Determine the [X, Y] coordinate at the center of the cell enclosing the given text.  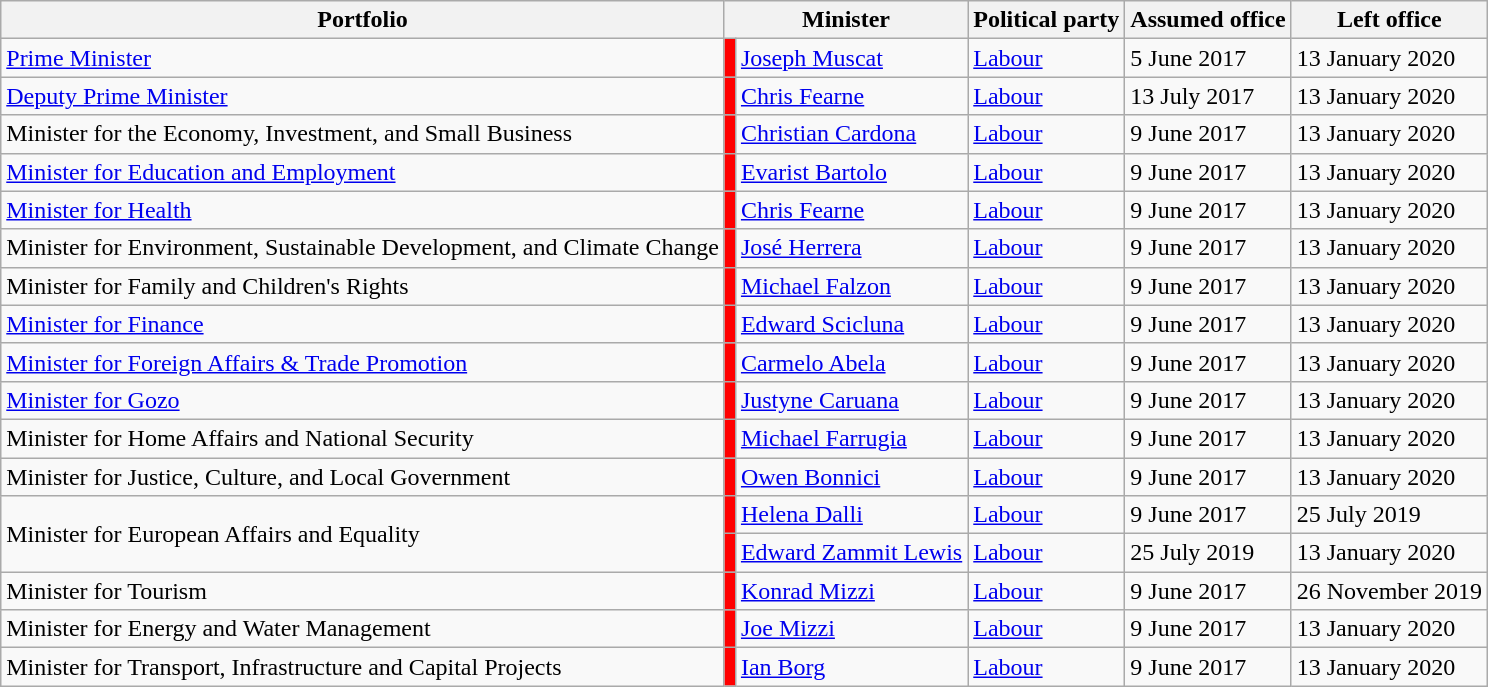
Edward Scicluna [851, 324]
Joe Mizzi [851, 629]
Minister for Home Affairs and National Security [363, 438]
Minister for European Affairs and Equality [363, 534]
Carmelo Abela [851, 362]
Minister for Family and Children's Rights [363, 286]
Justyne Caruana [851, 400]
Minister for Justice, Culture, and Local Government [363, 477]
Joseph Muscat [851, 58]
Minister for Transport, Infrastructure and Capital Projects [363, 667]
Ian Borg [851, 667]
13 July 2017 [1208, 96]
Owen Bonnici [851, 477]
Minister [846, 20]
Minister for Education and Employment [363, 172]
Edward Zammit Lewis [851, 553]
Michael Farrugia [851, 438]
Minister for Health [363, 210]
Minister for Energy and Water Management [363, 629]
5 June 2017 [1208, 58]
Left office [1389, 20]
Minister for Finance [363, 324]
Minister for Tourism [363, 591]
Political party [1046, 20]
Assumed office [1208, 20]
Evarist Bartolo [851, 172]
Christian Cardona [851, 134]
Portfolio [363, 20]
26 November 2019 [1389, 591]
Minister for the Economy, Investment, and Small Business [363, 134]
Michael Falzon [851, 286]
Helena Dalli [851, 515]
Minister for Gozo [363, 400]
Minister for Environment, Sustainable Development, and Climate Change [363, 248]
Minister for Foreign Affairs & Trade Promotion [363, 362]
Deputy Prime Minister [363, 96]
Konrad Mizzi [851, 591]
Prime Minister [363, 58]
José Herrera [851, 248]
